Determine the [x, y] coordinate at the center of the cell enclosing the given text.  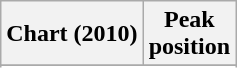
Chart (2010) [72, 34]
Peakposition [189, 34]
